Return (X, Y) of the center of cell containing provided text 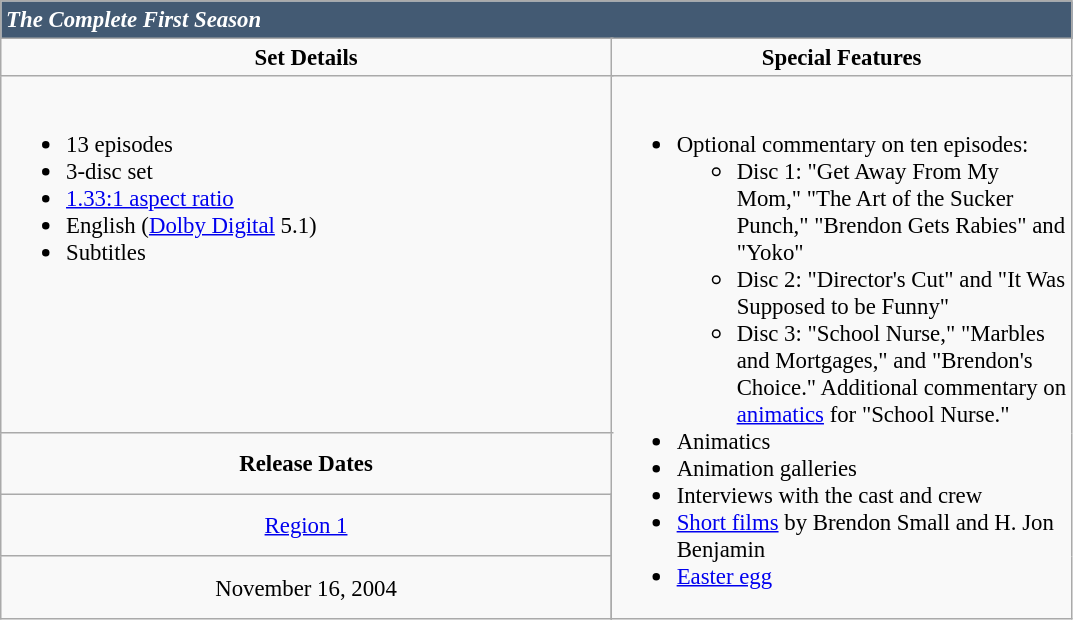
November 16, 2004 (306, 588)
Release Dates (306, 465)
Special Features (842, 58)
The Complete First Season (536, 20)
Set Details (306, 58)
Region 1 (306, 526)
13 episodes3-disc set1.33:1 aspect ratioEnglish (Dolby Digital 5.1)Subtitles (306, 254)
